Search for the cell housing the specified text and yield its [X, Y] center coordinate. 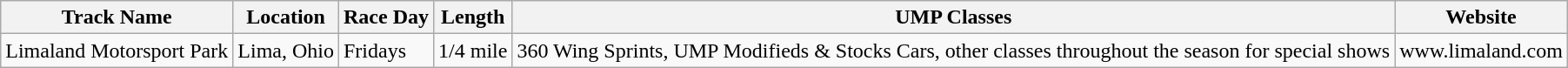
1/4 mile [473, 51]
Fridays [386, 51]
Location [286, 17]
Website [1482, 17]
Length [473, 17]
UMP Classes [953, 17]
Lima, Ohio [286, 51]
Race Day [386, 17]
Track Name [117, 17]
360 Wing Sprints, UMP Modifieds & Stocks Cars, other classes throughout the season for special shows [953, 51]
www.limaland.com [1482, 51]
Limaland Motorsport Park [117, 51]
